Identify which cell holds the provided text, then report its (x, y) central coordinate. 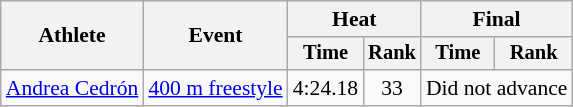
Heat (354, 19)
Final (497, 19)
4:24.18 (326, 88)
400 m freestyle (215, 88)
Event (215, 36)
33 (392, 88)
Did not advance (497, 88)
Andrea Cedrón (72, 88)
Athlete (72, 36)
